Detect which cell encompasses the target text, then output its (X, Y) center coordinate. 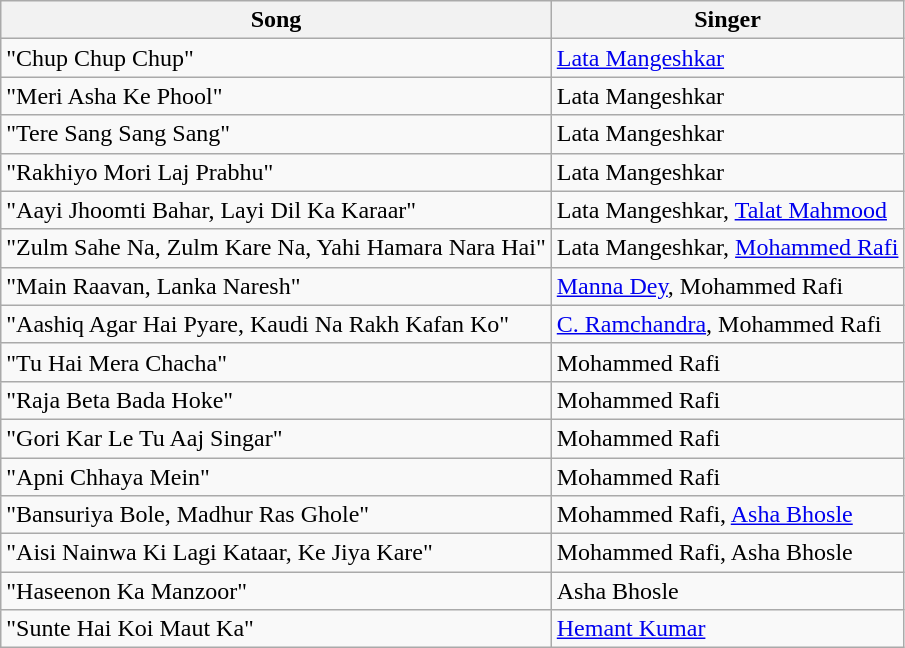
Manna Dey, Mohammed Rafi (728, 286)
"Aashiq Agar Hai Pyare, Kaudi Na Rakh Kafan Ko" (276, 324)
Song (276, 20)
"Chup Chup Chup" (276, 58)
Lata Mangeshkar, Talat Mahmood (728, 210)
"Raja Beta Bada Hoke" (276, 400)
"Main Raavan, Lanka Naresh" (276, 286)
"Tere Sang Sang Sang" (276, 134)
"Gori Kar Le Tu Aaj Singar" (276, 438)
"Rakhiyo Mori Laj Prabhu" (276, 172)
C. Ramchandra, Mohammed Rafi (728, 324)
"Zulm Sahe Na, Zulm Kare Na, Yahi Hamara Nara Hai" (276, 248)
Asha Bhosle (728, 591)
"Sunte Hai Koi Maut Ka" (276, 629)
Lata Mangeshkar, Mohammed Rafi (728, 248)
Hemant Kumar (728, 629)
"Apni Chhaya Mein" (276, 477)
"Aayi Jhoomti Bahar, Layi Dil Ka Karaar" (276, 210)
"Aisi Nainwa Ki Lagi Kataar, Ke Jiya Kare" (276, 553)
Singer (728, 20)
"Bansuriya Bole, Madhur Ras Ghole" (276, 515)
"Haseenon Ka Manzoor" (276, 591)
"Meri Asha Ke Phool" (276, 96)
"Tu Hai Mera Chacha" (276, 362)
